Output the (x, y) coordinate of the center of the cell containing the given text.  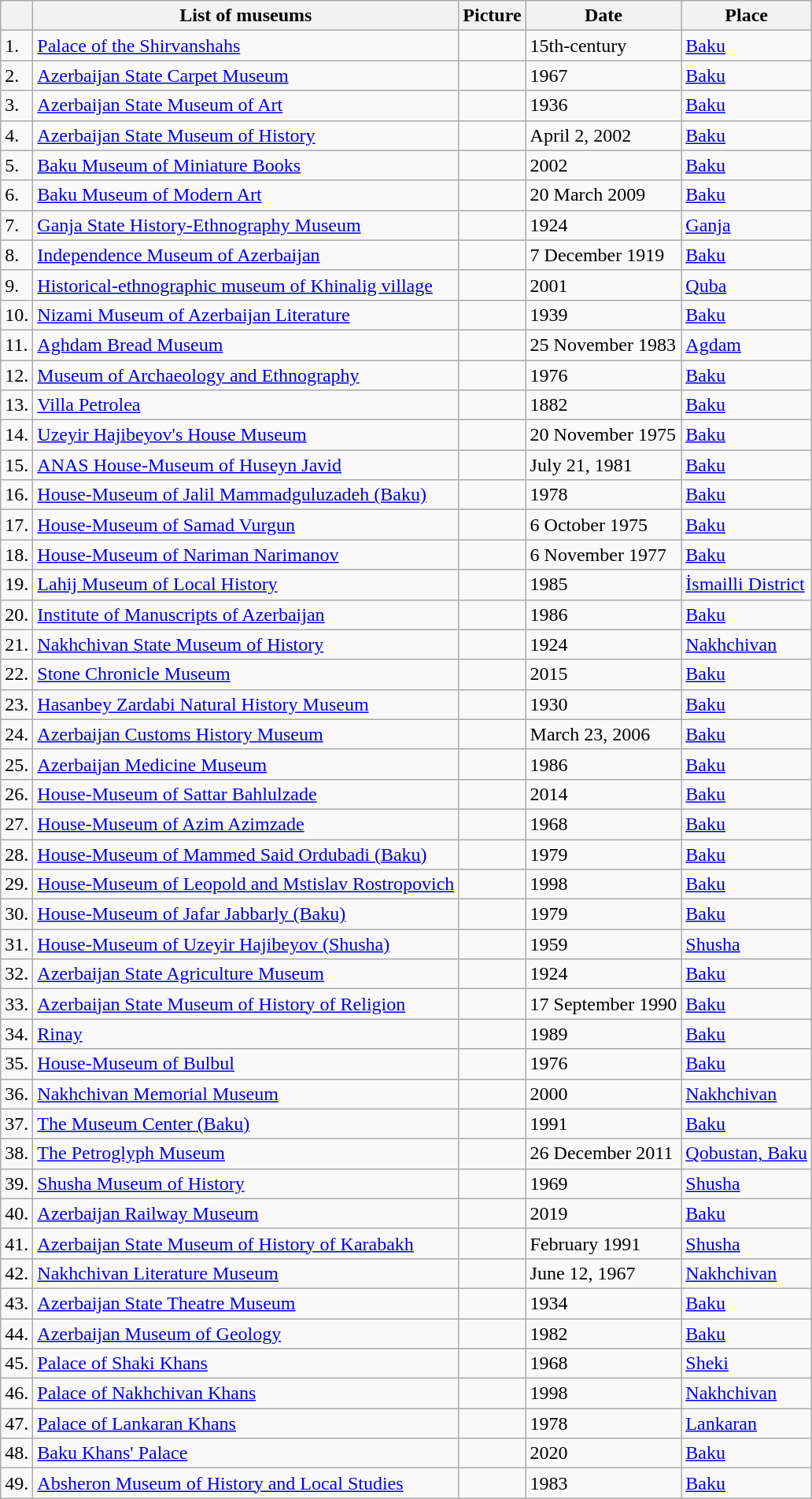
Lahij Museum of Local History (245, 585)
7 December 1919 (603, 255)
Agdam (747, 345)
1983 (603, 1483)
13. (17, 405)
Independence Museum of Azerbaijan (245, 255)
Palace of Shaki Khans (245, 1364)
2015 (603, 674)
Azerbaijan State Museum of History of Karabakh (245, 1243)
6 October 1975 (603, 525)
17. (17, 525)
15th-century (603, 46)
Stone Chronicle Museum (245, 674)
Palace of Nakhchivan Khans (245, 1394)
9. (17, 285)
4. (17, 135)
23. (17, 704)
3. (17, 105)
6. (17, 195)
16. (17, 495)
Azerbaijan State Carpet Museum (245, 76)
Baku Museum of Modern Art (245, 195)
Lankaran (747, 1423)
2000 (603, 1094)
March 23, 2006 (603, 734)
11. (17, 345)
5. (17, 165)
Ganja State History-Ethnography Museum (245, 225)
Uzeyir Hajibeyov's House Museum (245, 435)
2019 (603, 1213)
38. (17, 1154)
18. (17, 555)
House-Museum of Sattar Bahlulzade (245, 794)
37. (17, 1124)
House-Museum of Jafar Jabbarly (Baku) (245, 914)
39. (17, 1183)
28. (17, 854)
Nizami Museum of Azerbaijan Literature (245, 315)
Palace of the Shirvanshahs (245, 46)
House-Museum of Nariman Narimanov (245, 555)
1967 (603, 76)
Qobustan, Baku (747, 1154)
2001 (603, 285)
34. (17, 1034)
43. (17, 1303)
House-Museum of Mammed Said Ordubadi (Baku) (245, 854)
House-Museum of Uzeyir Hajibeyov (Shusha) (245, 944)
22. (17, 674)
14. (17, 435)
40. (17, 1213)
Azerbaijan State Agriculture Museum (245, 974)
1991 (603, 1124)
36. (17, 1094)
30. (17, 914)
1985 (603, 585)
41. (17, 1243)
1882 (603, 405)
45. (17, 1364)
Aghdam Bread Museum (245, 345)
17 September 1990 (603, 1004)
1989 (603, 1034)
8. (17, 255)
29. (17, 884)
Azerbaijan Customs History Museum (245, 734)
Museum of Archaeology and Ethnography (245, 375)
7. (17, 225)
Sheki (747, 1364)
Azerbaijan Museum of Geology (245, 1334)
Historical-ethnographic museum of Khinalig village (245, 285)
48. (17, 1453)
Azerbaijan Medicine Museum (245, 764)
Nakhchivan State Museum of History (245, 644)
House-Museum of Bulbul (245, 1064)
20 November 1975 (603, 435)
44. (17, 1334)
20. (17, 615)
32. (17, 974)
Place (747, 16)
1. (17, 46)
2020 (603, 1453)
42. (17, 1273)
Azerbaijan State Museum of History (245, 135)
Picture (493, 16)
House-Museum of Leopold and Mstislav Rostropovich (245, 884)
Hasanbey Zardabi Natural History Museum (245, 704)
Date (603, 16)
Rinay (245, 1034)
25. (17, 764)
Ganja (747, 225)
27. (17, 824)
The Petroglyph Museum (245, 1154)
26 December 2011 (603, 1154)
1934 (603, 1303)
Institute of Manuscripts of Azerbaijan (245, 615)
26. (17, 794)
June 12, 1967 (603, 1273)
25 November 1983 (603, 345)
31. (17, 944)
ANAS House-Museum of Huseyn Javid (245, 465)
1930 (603, 704)
Villa Petrolea (245, 405)
The Museum Center (Baku) (245, 1124)
19. (17, 585)
35. (17, 1064)
2002 (603, 165)
Baku Museum of Miniature Books (245, 165)
21. (17, 644)
10. (17, 315)
1982 (603, 1334)
2. (17, 76)
24. (17, 734)
33. (17, 1004)
Palace of Lankaran Khans (245, 1423)
15. (17, 465)
Azerbaijan State Theatre Museum (245, 1303)
Azerbaijan Railway Museum (245, 1213)
20 March 2009 (603, 195)
Quba (747, 285)
House-Museum of Jalil Mammadguluzadeh (Baku) (245, 495)
1969 (603, 1183)
Shusha Museum of History (245, 1183)
1959 (603, 944)
46. (17, 1394)
1939 (603, 315)
İsmailli District (747, 585)
47. (17, 1423)
1936 (603, 105)
Nakhchivan Memorial Museum (245, 1094)
April 2, 2002 (603, 135)
Absheron Museum of History and Local Studies (245, 1483)
July 21, 1981 (603, 465)
Azerbaijan State Museum of Art (245, 105)
House-Museum of Samad Vurgun (245, 525)
February 1991 (603, 1243)
House-Museum of Azim Azimzade (245, 824)
Azerbaijan State Museum of History of Religion (245, 1004)
49. (17, 1483)
12. (17, 375)
2014 (603, 794)
Nakhchivan Literature Museum (245, 1273)
6 November 1977 (603, 555)
Baku Khans' Palace (245, 1453)
List of museums (245, 16)
